Locate the cell with the specified text and output its [x, y] center coordinate. 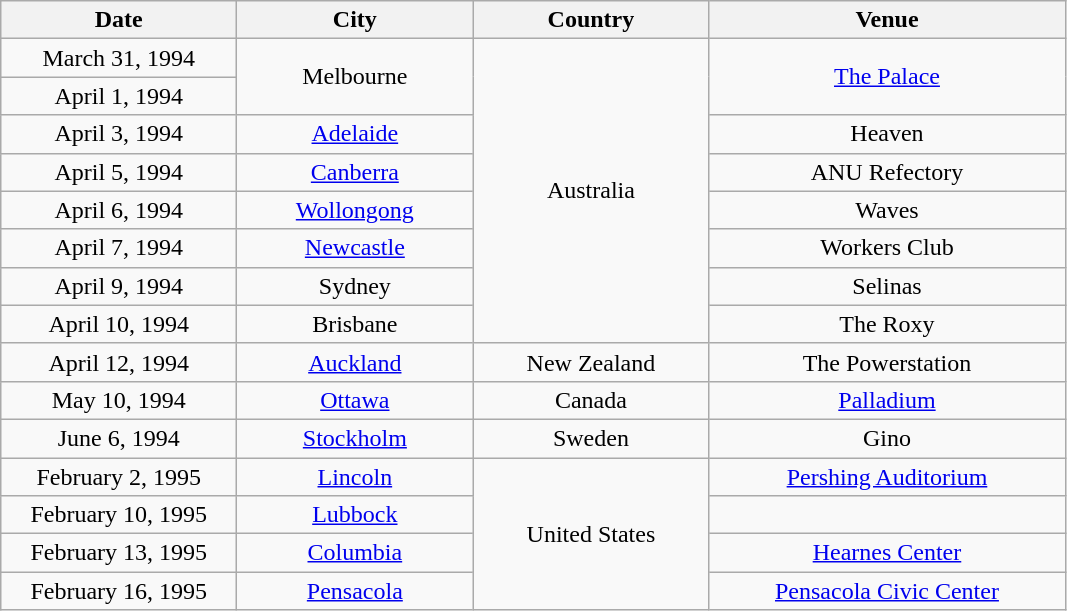
Workers Club [887, 248]
Brisbane [355, 324]
April 9, 1994 [119, 286]
Sweden [591, 438]
Lubbock [355, 515]
Date [119, 20]
Palladium [887, 400]
June 6, 1994 [119, 438]
Hearnes Center [887, 553]
February 13, 1995 [119, 553]
Country [591, 20]
Ottawa [355, 400]
Columbia [355, 553]
Adelaide [355, 134]
The Roxy [887, 324]
New Zealand [591, 362]
Newcastle [355, 248]
City [355, 20]
May 10, 1994 [119, 400]
April 7, 1994 [119, 248]
February 16, 1995 [119, 591]
The Powerstation [887, 362]
Heaven [887, 134]
April 10, 1994 [119, 324]
Canada [591, 400]
February 10, 1995 [119, 515]
Auckland [355, 362]
April 1, 1994 [119, 96]
Stockholm [355, 438]
Canberra [355, 172]
Wollongong [355, 210]
The Palace [887, 77]
March 31, 1994 [119, 58]
April 3, 1994 [119, 134]
Selinas [887, 286]
Venue [887, 20]
Lincoln [355, 477]
April 12, 1994 [119, 362]
April 5, 1994 [119, 172]
Pensacola Civic Center [887, 591]
April 6, 1994 [119, 210]
Melbourne [355, 77]
Gino [887, 438]
Waves [887, 210]
Pensacola [355, 591]
ANU Refectory [887, 172]
United States [591, 534]
February 2, 1995 [119, 477]
Australia [591, 191]
Pershing Auditorium [887, 477]
Sydney [355, 286]
